Output the (x, y) coordinate of the center of the cell containing the given text.  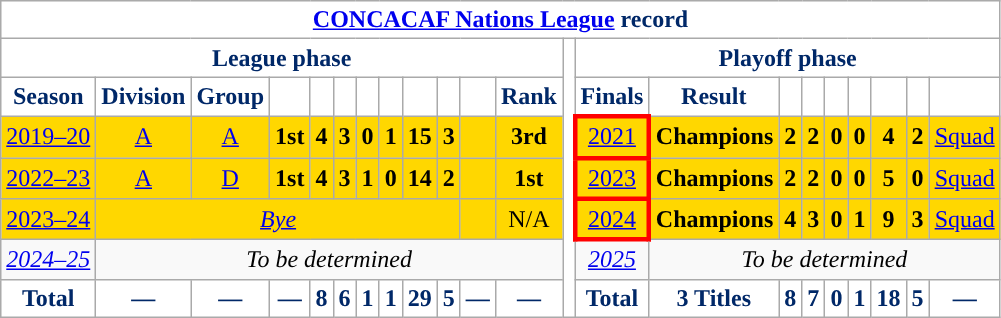
Playoff phase (788, 58)
2019–20 (48, 136)
N/A (528, 220)
15 (420, 136)
7 (814, 298)
Result (714, 97)
2021 (612, 136)
2024–25 (48, 260)
D (230, 178)
29 (420, 298)
2023–24 (48, 220)
League phase (282, 58)
Rank (528, 97)
CONCACAF Nations League record (500, 20)
3 Titles (714, 298)
Group (230, 97)
Season (48, 97)
14 (420, 178)
Division (144, 97)
6 (344, 298)
Bye (278, 220)
Finals (612, 97)
3rd (528, 136)
18 (888, 298)
2022–23 (48, 178)
2024 (612, 220)
9 (888, 220)
2025 (612, 260)
2023 (612, 178)
